Determine the (x, y) coordinate at the center of the cell enclosing the given text.  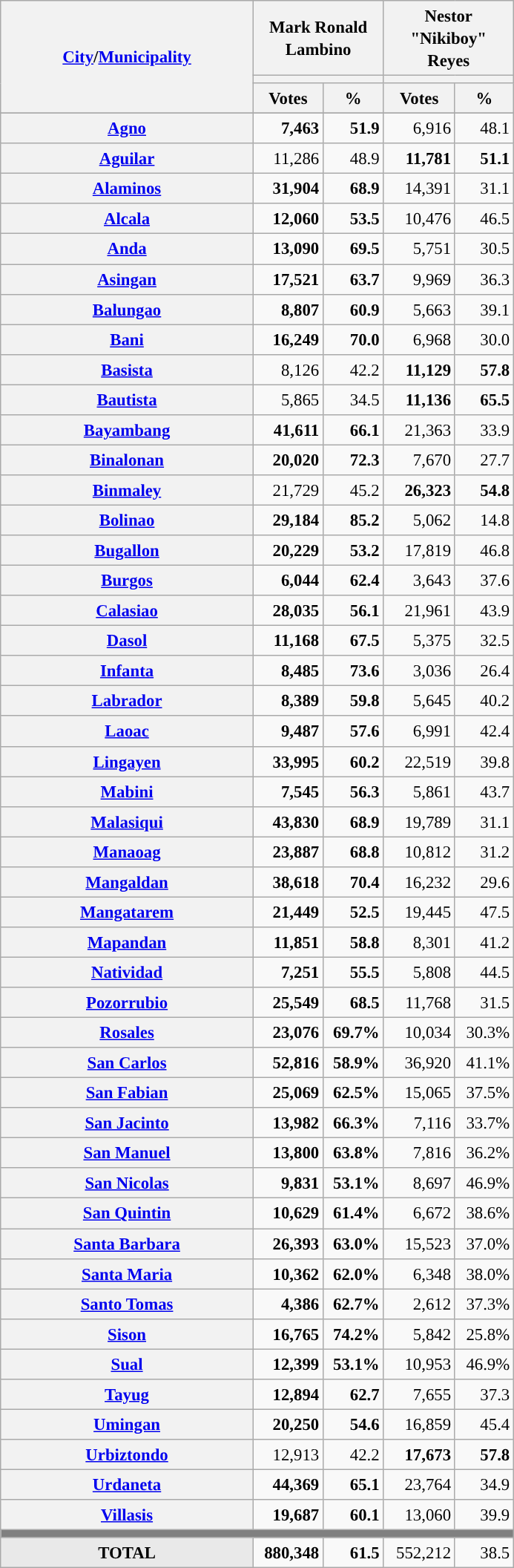
16,249 (288, 340)
56.1 (353, 610)
62.7 (353, 1394)
62.0% (353, 1274)
32.5 (484, 641)
14.8 (484, 520)
9,831 (288, 1183)
60.1 (353, 1515)
55.5 (353, 973)
9,969 (419, 279)
Rosales (128, 1033)
17,673 (419, 1455)
42.4 (484, 732)
8,126 (288, 370)
30.5 (484, 249)
70.0 (353, 340)
74.2% (353, 1333)
8,389 (288, 701)
44,369 (288, 1485)
Agno (128, 129)
52,816 (288, 1063)
26,393 (288, 1244)
11,136 (419, 399)
6,672 (419, 1213)
San Fabian (128, 1093)
Villasis (128, 1515)
33.9 (484, 431)
5,062 (419, 520)
Lingayen (128, 762)
15,523 (419, 1244)
Bayambang (128, 431)
68.8 (353, 852)
8,807 (288, 309)
15,065 (419, 1093)
Burgos (128, 581)
Basista (128, 370)
21,961 (419, 610)
6,968 (419, 340)
Tayug (128, 1394)
5,375 (419, 641)
69.5 (353, 249)
38.0% (484, 1274)
7,545 (288, 791)
72.3 (353, 460)
5,861 (419, 791)
46.8 (484, 551)
Malasiqui (128, 821)
Bani (128, 340)
20,020 (288, 460)
3,036 (419, 671)
10,953 (419, 1365)
63.0% (353, 1244)
Balungao (128, 309)
3,643 (419, 581)
5,808 (419, 973)
San Quintin (128, 1213)
Alaminos (128, 189)
12,894 (288, 1394)
53.2 (353, 551)
38.5 (484, 1553)
17,521 (288, 279)
13,982 (288, 1123)
Bugallon (128, 551)
Infanta (128, 671)
Bolinao (128, 520)
Bautista (128, 399)
Anda (128, 249)
8,697 (419, 1183)
73.6 (353, 671)
37.3 (484, 1394)
6,916 (419, 129)
54.8 (484, 490)
Alcala (128, 218)
58.8 (353, 943)
City/Municipality (128, 57)
38,618 (288, 882)
Binmaley (128, 490)
10,034 (419, 1033)
19,687 (288, 1515)
14,391 (419, 189)
8,301 (419, 943)
53.5 (353, 218)
Asingan (128, 279)
39.9 (484, 1515)
40.2 (484, 701)
29,184 (288, 520)
11,781 (419, 159)
Natividad (128, 973)
58.9% (353, 1063)
7,670 (419, 460)
Mapandan (128, 943)
San Jacinto (128, 1123)
20,250 (288, 1424)
16,232 (419, 882)
Urbiztondo (128, 1455)
26.4 (484, 671)
62.7% (353, 1304)
552,212 (419, 1553)
11,851 (288, 943)
33.7% (484, 1123)
6,348 (419, 1274)
10,476 (419, 218)
25,069 (288, 1093)
41,611 (288, 431)
4,386 (288, 1304)
63.7 (353, 279)
37.5% (484, 1093)
69.7% (353, 1033)
880,348 (288, 1553)
19,789 (419, 821)
28,035 (288, 610)
63.8% (353, 1154)
San Carlos (128, 1063)
43.9 (484, 610)
68.5 (353, 1002)
17,819 (419, 551)
10,362 (288, 1274)
Calasiao (128, 610)
Mark Ronald Lambino (318, 39)
31.2 (484, 852)
62.5% (353, 1093)
San Manuel (128, 1154)
39.1 (484, 309)
11,129 (419, 370)
41.2 (484, 943)
5,865 (288, 399)
Labrador (128, 701)
65.1 (353, 1485)
48.9 (353, 159)
Binalonan (128, 460)
36,920 (419, 1063)
12,399 (288, 1365)
39.8 (484, 762)
12,913 (288, 1455)
TOTAL (128, 1553)
25,549 (288, 1002)
5,842 (419, 1333)
31.5 (484, 1002)
62.4 (353, 581)
23,076 (288, 1033)
66.1 (353, 431)
31,904 (288, 189)
Sison (128, 1333)
Umingan (128, 1424)
Mabini (128, 791)
41.1% (484, 1063)
21,363 (419, 431)
48.1 (484, 129)
27.7 (484, 460)
21,729 (288, 490)
6,044 (288, 581)
Santa Barbara (128, 1244)
37.3% (484, 1304)
56.3 (353, 791)
Manaoag (128, 852)
5,663 (419, 309)
36.2% (484, 1154)
34.5 (353, 399)
7,463 (288, 129)
16,765 (288, 1333)
33,995 (288, 762)
26,323 (419, 490)
Santa Maria (128, 1274)
13,090 (288, 249)
65.5 (484, 399)
30.3% (484, 1033)
61.4% (353, 1213)
46.5 (484, 218)
45.2 (353, 490)
43.7 (484, 791)
47.5 (484, 912)
57.6 (353, 732)
52.5 (353, 912)
61.5 (353, 1553)
34.9 (484, 1485)
19,445 (419, 912)
11,768 (419, 1002)
60.2 (353, 762)
67.5 (353, 641)
7,116 (419, 1123)
7,816 (419, 1154)
23,887 (288, 852)
2,612 (419, 1304)
43,830 (288, 821)
Aguilar (128, 159)
51.9 (353, 129)
70.4 (353, 882)
22,519 (419, 762)
29.6 (484, 882)
85.2 (353, 520)
21,449 (288, 912)
Sual (128, 1365)
16,859 (419, 1424)
37.0% (484, 1244)
9,487 (288, 732)
36.3 (484, 279)
51.1 (484, 159)
13,060 (419, 1515)
7,655 (419, 1394)
38.6% (484, 1213)
5,645 (419, 701)
Santo Tomas (128, 1304)
12,060 (288, 218)
11,286 (288, 159)
6,991 (419, 732)
37.6 (484, 581)
23,764 (419, 1485)
30.0 (484, 340)
Pozorrubio (128, 1002)
5,751 (419, 249)
45.4 (484, 1424)
Laoac (128, 732)
66.3% (353, 1123)
44.5 (484, 973)
20,229 (288, 551)
25.8% (484, 1333)
San Nicolas (128, 1183)
Mangatarem (128, 912)
59.8 (353, 701)
8,485 (288, 671)
Mangaldan (128, 882)
60.9 (353, 309)
Dasol (128, 641)
Urdaneta (128, 1485)
54.6 (353, 1424)
11,168 (288, 641)
10,812 (419, 852)
7,251 (288, 973)
13,800 (288, 1154)
Nestor "Nikiboy" Reyes (449, 39)
10,629 (288, 1213)
